Identify which cell holds the provided text, then report its (x, y) central coordinate. 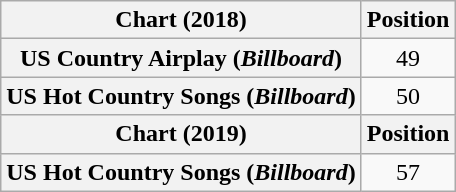
50 (408, 96)
49 (408, 58)
Chart (2019) (181, 134)
Chart (2018) (181, 20)
57 (408, 172)
US Country Airplay (Billboard) (181, 58)
